For the text-containing cell, return its midpoint in (X, Y) coordinate format. 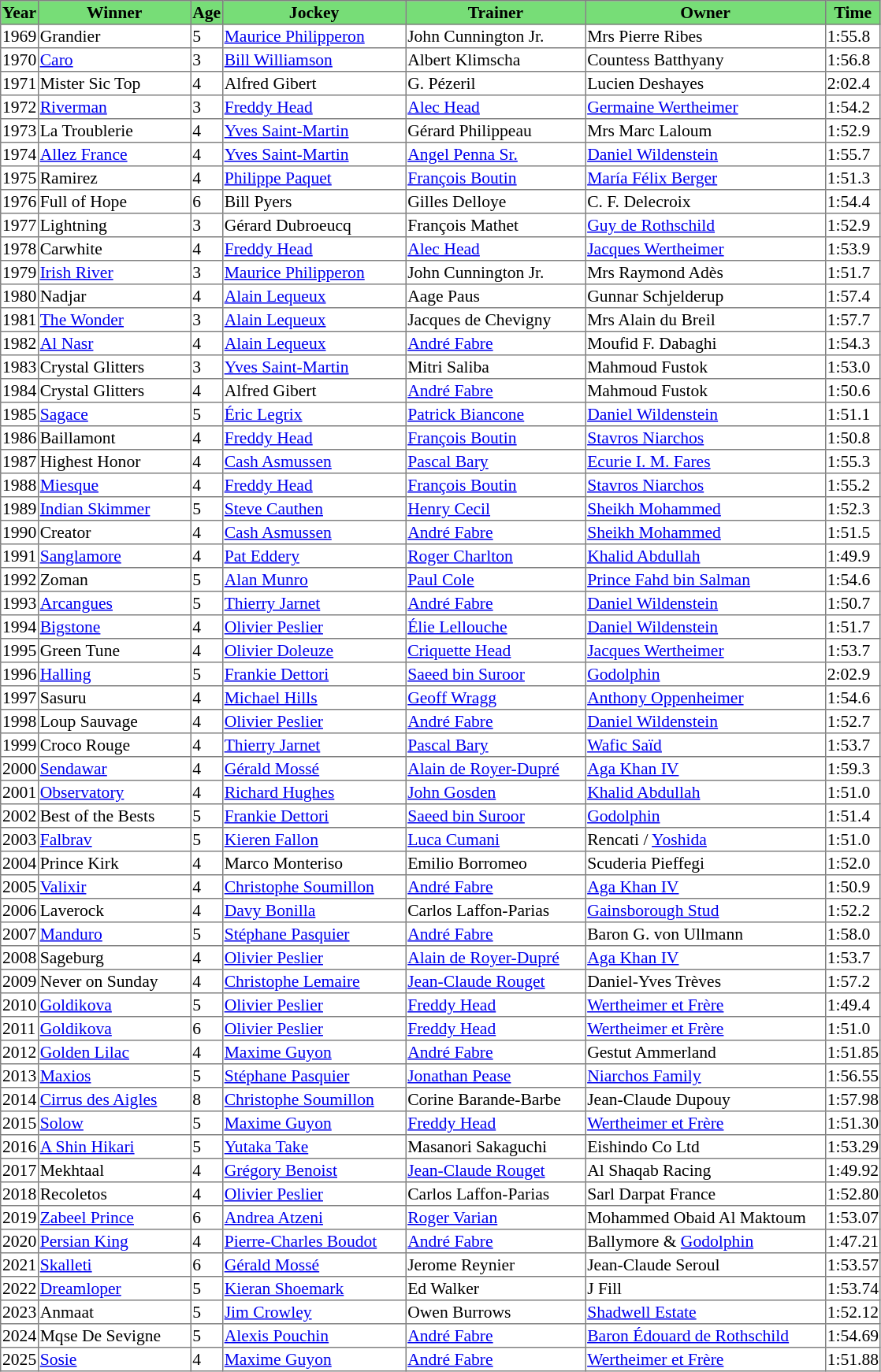
8 (206, 1099)
Daniel-Yves Trèves (705, 981)
2019 (20, 1218)
Year (20, 13)
Sagace (114, 414)
Prince Fahd bin Salman (705, 580)
1:50.7 (853, 603)
Al Shaqab Racing (705, 1170)
Baillamont (114, 438)
Masanori Sakaguchi (496, 1147)
Roger Charlton (496, 556)
1:53.07 (853, 1218)
2003 (20, 840)
1979 (20, 273)
1999 (20, 745)
Andrea Atzeni (314, 1218)
1:57.4 (853, 296)
Age (206, 13)
Mister Sic Top (114, 83)
Jean-Claude Dupouy (705, 1099)
Green Tune (114, 651)
Sendawar (114, 769)
1:49.4 (853, 1005)
Riverman (114, 107)
Bill Williamson (314, 60)
2022 (20, 1289)
1:51.1 (853, 414)
1981 (20, 320)
C. F. Delecroix (705, 202)
Gunnar Schjelderup (705, 296)
2024 (20, 1336)
Owner (705, 13)
Kieren Fallon (314, 840)
Jacques de Chevigny (496, 320)
Alan Munro (314, 580)
1980 (20, 296)
2008 (20, 958)
La Troublerie (114, 131)
Never on Sunday (114, 981)
Highest Honor (114, 462)
Trainer (496, 13)
Niarchos Family (705, 1076)
2001 (20, 792)
Jean-Claude Seroul (705, 1265)
Aage Paus (496, 296)
2009 (20, 981)
Caro (114, 60)
Mrs Pierre Ribes (705, 36)
Gilles Delloye (496, 202)
Indian Skimmer (114, 509)
Gestut Ammerland (705, 1052)
1998 (20, 721)
Davy Bonilla (314, 910)
1:51.5 (853, 532)
2017 (20, 1170)
1976 (20, 202)
Nadjar (114, 296)
2016 (20, 1147)
1970 (20, 60)
Eishindo Co Ltd (705, 1147)
Mrs Alain du Breil (705, 320)
1992 (20, 580)
1974 (20, 154)
1:53.74 (853, 1289)
1:52.3 (853, 509)
Sageburg (114, 958)
1988 (20, 485)
Maxios (114, 1076)
Guy de Rothschild (705, 225)
1:53.9 (853, 249)
Carwhite (114, 249)
2015 (20, 1123)
2021 (20, 1265)
Grandier (114, 36)
Ballymore & Godolphin (705, 1241)
1:50.9 (853, 887)
1994 (20, 627)
Golden Lilac (114, 1052)
Roger Varian (496, 1218)
1978 (20, 249)
Corine Barande-Barbe (496, 1099)
Baron Édouard de Rothschild (705, 1336)
Gérard Dubroeucq (314, 225)
Kieran Shoemark (314, 1289)
Mitri Saliba (496, 367)
G. Pézeril (496, 83)
1:49.92 (853, 1170)
Manduro (114, 934)
2:02.4 (853, 83)
Falbrav (114, 840)
1971 (20, 83)
1:49.9 (853, 556)
1:55.3 (853, 462)
1989 (20, 509)
Emilio Borromeo (496, 863)
Christophe Lemaire (314, 981)
1:53.57 (853, 1265)
1:56.8 (853, 60)
Criquette Head (496, 651)
Bigstone (114, 627)
Countess Batthyany (705, 60)
Gainsborough Stud (705, 910)
1990 (20, 532)
Jockey (314, 13)
1:52.7 (853, 721)
A Shin Hikari (114, 1147)
Ecurie I. M. Fares (705, 462)
1972 (20, 107)
1975 (20, 178)
Wafic Saïd (705, 745)
1977 (20, 225)
Grégory Benoist (314, 1170)
Observatory (114, 792)
1969 (20, 36)
1:55.8 (853, 36)
1:51.88 (853, 1359)
Ed Walker (496, 1289)
1:50.6 (853, 391)
Jerome Reynier (496, 1265)
1985 (20, 414)
2014 (20, 1099)
Mqse De Sevigne (114, 1336)
1:52.2 (853, 910)
Halling (114, 674)
Recoletos (114, 1194)
Pat Eddery (314, 556)
1993 (20, 603)
1:52.12 (853, 1312)
Yutaka Take (314, 1147)
Miesque (114, 485)
1:53.29 (853, 1147)
2010 (20, 1005)
1:47.21 (853, 1241)
Henry Cecil (496, 509)
J Fill (705, 1289)
1991 (20, 556)
Moufid F. Dabaghi (705, 343)
2000 (20, 769)
1:54.4 (853, 202)
Pierre-Charles Boudot (314, 1241)
1:58.0 (853, 934)
1983 (20, 367)
Lightning (114, 225)
1:50.8 (853, 438)
Mrs Raymond Adès (705, 273)
2007 (20, 934)
1982 (20, 343)
2023 (20, 1312)
Bill Pyers (314, 202)
1:56.55 (853, 1076)
Loup Sauvage (114, 721)
Sarl Darpat France (705, 1194)
Paul Cole (496, 580)
2004 (20, 863)
Ramirez (114, 178)
Germaine Wertheimer (705, 107)
1:54.69 (853, 1336)
Scuderia Pieffegi (705, 863)
Creator (114, 532)
Owen Burrows (496, 1312)
Lucien Deshayes (705, 83)
Rencati / Yoshida (705, 840)
Sasuru (114, 698)
Best of the Bests (114, 816)
2002 (20, 816)
2:02.9 (853, 674)
1984 (20, 391)
Winner (114, 13)
Geoff Wragg (496, 698)
Al Nasr (114, 343)
2012 (20, 1052)
Patrick Biancone (496, 414)
Sanglamore (114, 556)
1:57.2 (853, 981)
Olivier Doleuze (314, 651)
Laverock (114, 910)
1986 (20, 438)
Prince Kirk (114, 863)
Irish River (114, 273)
Dreamloper (114, 1289)
Arcangues (114, 603)
1995 (20, 651)
Richard Hughes (314, 792)
1:52.80 (853, 1194)
1:54.2 (853, 107)
1:54.3 (853, 343)
2005 (20, 887)
1:57.7 (853, 320)
1973 (20, 131)
Jonathan Pease (496, 1076)
1:51.30 (853, 1123)
2020 (20, 1241)
1:57.98 (853, 1099)
Full of Hope (114, 202)
Anthony Oppenheimer (705, 698)
Élie Lellouche (496, 627)
Alexis Pouchin (314, 1336)
1:53.0 (853, 367)
Mekhtaal (114, 1170)
2018 (20, 1194)
John Gosden (496, 792)
2011 (20, 1029)
Philippe Paquet (314, 178)
1996 (20, 674)
Michael Hills (314, 698)
Angel Penna Sr. (496, 154)
2006 (20, 910)
2025 (20, 1359)
1:55.7 (853, 154)
Marco Monteriso (314, 863)
Sosie (114, 1359)
Anmaat (114, 1312)
2013 (20, 1076)
1:59.3 (853, 769)
Allez France (114, 154)
Steve Cauthen (314, 509)
Cirrus des Aigles (114, 1099)
Jim Crowley (314, 1312)
1:51.4 (853, 816)
1997 (20, 698)
1:55.2 (853, 485)
María Félix Berger (705, 178)
1:51.3 (853, 178)
Croco Rouge (114, 745)
Gérard Philippeau (496, 131)
Luca Cumani (496, 840)
1987 (20, 462)
Solow (114, 1123)
Valixir (114, 887)
François Mathet (496, 225)
Baron G. von Ullmann (705, 934)
Time (853, 13)
Zoman (114, 580)
Skalleti (114, 1265)
Éric Legrix (314, 414)
The Wonder (114, 320)
Zabeel Prince (114, 1218)
Mohammed Obaid Al Maktoum (705, 1218)
Persian King (114, 1241)
Mrs Marc Laloum (705, 131)
1:51.85 (853, 1052)
1:52.0 (853, 863)
Shadwell Estate (705, 1312)
Albert Klimscha (496, 60)
